Identify which cell holds the provided text, then report its [x, y] central coordinate. 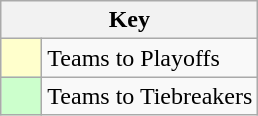
Key [130, 20]
Teams to Playoffs [150, 58]
Teams to Tiebreakers [150, 96]
